Search for the cell housing the specified text and yield its [X, Y] center coordinate. 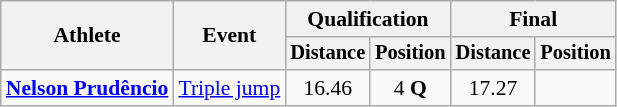
Triple jump [229, 88]
Event [229, 36]
17.27 [494, 88]
4 Q [410, 88]
Nelson Prudêncio [88, 88]
Final [534, 19]
16.46 [328, 88]
Athlete [88, 36]
Qualification [368, 19]
